For the text-containing cell, return its midpoint in (X, Y) coordinate format. 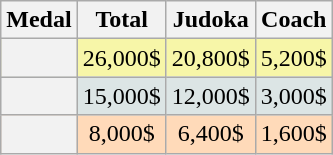
6,400$ (210, 134)
Total (122, 20)
20,800$ (210, 58)
15,000$ (122, 96)
26,000$ (122, 58)
1,600$ (294, 134)
Coach (294, 20)
12,000$ (210, 96)
3,000$ (294, 96)
8,000$ (122, 134)
Medal (39, 20)
Judoka (210, 20)
5,200$ (294, 58)
